Search for the cell housing the specified text and yield its [X, Y] center coordinate. 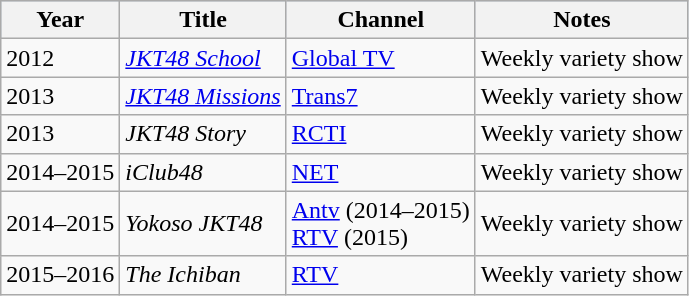
2015–2016 [60, 275]
RCTI [380, 134]
JKT48 Missions [203, 96]
Global TV [380, 58]
Year [60, 20]
iClub48 [203, 172]
JKT48 School [203, 58]
JKT48 Story [203, 134]
Notes [582, 20]
NET [380, 172]
RTV [380, 275]
Yokoso JKT48 [203, 224]
Channel [380, 20]
Trans7 [380, 96]
2012 [60, 58]
Antv (2014–2015)RTV (2015) [380, 224]
The Ichiban [203, 275]
Title [203, 20]
